Pinpoint the cell where the given text exists, returning its [X, Y] midpoint coordinate. 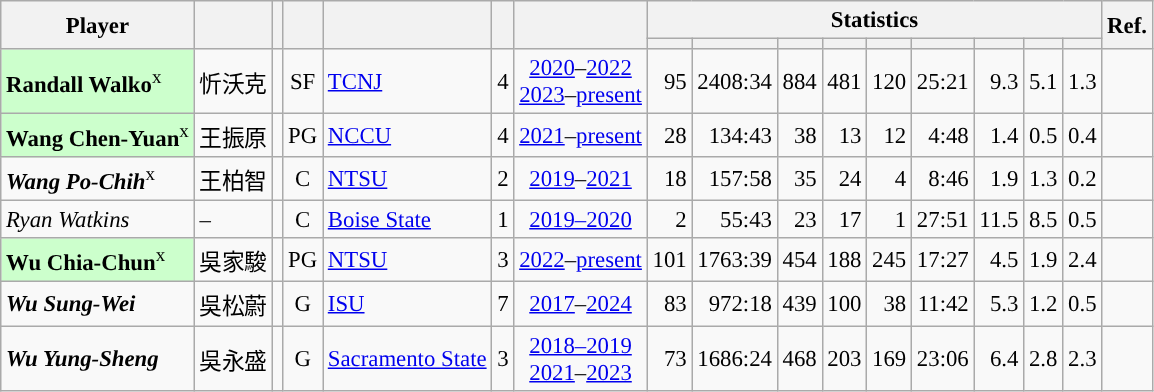
Wang Po-Chihx [98, 179]
0.2 [1082, 179]
83 [670, 304]
23 [800, 220]
吳松蔚 [233, 304]
8.5 [1044, 220]
17:27 [944, 260]
Ryan Watkins [98, 220]
28 [670, 136]
Randall Walkox [98, 82]
203 [844, 358]
Sacramento State [406, 358]
100 [844, 304]
972:18 [734, 304]
13 [844, 136]
2408:34 [734, 82]
157:58 [734, 179]
Wu Chia-Chunx [98, 260]
468 [800, 358]
Player [98, 25]
TCNJ [406, 82]
NCCU [406, 136]
Wang Chen-Yuanx [98, 136]
55:43 [734, 220]
2.4 [1082, 260]
1763:39 [734, 260]
18 [670, 179]
12 [890, 136]
2019–2020 [580, 220]
2019–2021 [580, 179]
23:06 [944, 358]
8:46 [944, 179]
2.8 [1044, 358]
120 [890, 82]
6.4 [999, 358]
0.4 [1082, 136]
Wu Yung-Sheng [98, 358]
忻沃克 [233, 82]
吳永盛 [233, 358]
481 [844, 82]
1.4 [999, 136]
9.3 [999, 82]
188 [844, 260]
134:43 [734, 136]
2022–present [580, 260]
101 [670, 260]
ISU [406, 304]
5.1 [1044, 82]
Ref. [1127, 25]
11.5 [999, 220]
73 [670, 358]
7 [503, 304]
27:51 [944, 220]
35 [800, 179]
95 [670, 82]
2.3 [1082, 358]
SF [303, 82]
11:42 [944, 304]
Wu Sung-Wei [98, 304]
2021–present [580, 136]
5.3 [999, 304]
245 [890, 260]
1686:24 [734, 358]
– [233, 220]
王振原 [233, 136]
吳家駿 [233, 260]
1.2 [1044, 304]
Statistics [874, 20]
4:48 [944, 136]
25:21 [944, 82]
Boise State [406, 220]
169 [890, 358]
454 [800, 260]
王柏智 [233, 179]
4.5 [999, 260]
17 [844, 220]
884 [800, 82]
439 [800, 304]
24 [844, 179]
2020–20222023–present [580, 82]
2017–2024 [580, 304]
2018–20192021–2023 [580, 358]
